Capture the cell that displays the provided text and extract its [X, Y] central coordinate. 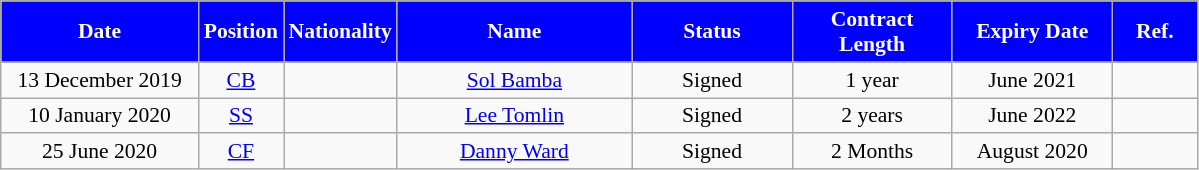
CF [240, 152]
June 2022 [1032, 116]
Status [712, 32]
2 years [872, 116]
Date [100, 32]
1 year [872, 80]
Contract Length [872, 32]
Position [240, 32]
Ref. [1154, 32]
Expiry Date [1032, 32]
13 December 2019 [100, 80]
SS [240, 116]
Lee Tomlin [514, 116]
2 Months [872, 152]
CB [240, 80]
Nationality [340, 32]
25 June 2020 [100, 152]
Name [514, 32]
June 2021 [1032, 80]
Sol Bamba [514, 80]
10 January 2020 [100, 116]
Danny Ward [514, 152]
August 2020 [1032, 152]
